Search for the cell housing the specified text and yield its [X, Y] center coordinate. 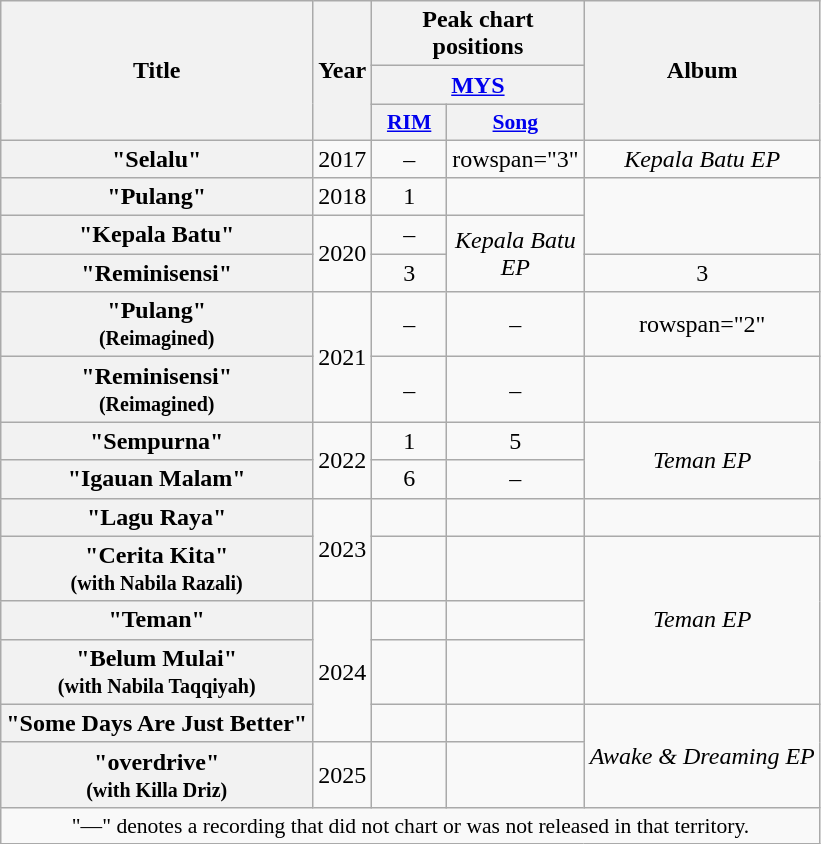
Title [157, 70]
RIM [410, 122]
Awake & Dreaming EP [702, 756]
rowspan="3" [516, 159]
"Sempurna" [157, 441]
"Pulang" [157, 197]
2025 [342, 774]
rowspan="2" [702, 324]
"Reminisensi" [157, 273]
Peak chart positions [478, 34]
"Cerita Kita" (with Nabila Razali) [157, 568]
2022 [342, 460]
2021 [342, 357]
"Pulang"(Reimagined) [157, 324]
"Kepala Batu" [157, 235]
Album [702, 70]
5 [516, 441]
"Some Days Are Just Better" [157, 723]
"—" denotes a recording that did not chart or was not released in that territory. [410, 825]
2017 [342, 159]
"Reminisensi"(Reimagined) [157, 390]
2020 [342, 254]
"Selalu" [157, 159]
MYS [478, 85]
"Teman" [157, 620]
Year [342, 70]
"Lagu Raya" [157, 517]
"overdrive" (with Killa Driz) [157, 774]
2018 [342, 197]
Song [516, 122]
2024 [342, 672]
"Igauan Malam" [157, 479]
"Belum Mulai" (with Nabila Taqqiyah) [157, 672]
6 [410, 479]
2023 [342, 550]
